Pinpoint the cell where the given text exists, returning its [X, Y] midpoint coordinate. 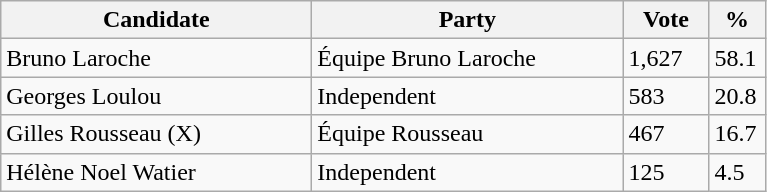
20.8 [737, 96]
583 [666, 96]
58.1 [737, 58]
Équipe Bruno Laroche [468, 58]
16.7 [737, 134]
Georges Loulou [156, 96]
Gilles Rousseau (X) [156, 134]
Candidate [156, 20]
Vote [666, 20]
Hélène Noel Watier [156, 172]
Party [468, 20]
Bruno Laroche [156, 58]
Équipe Rousseau [468, 134]
1,627 [666, 58]
467 [666, 134]
% [737, 20]
4.5 [737, 172]
125 [666, 172]
